Provide the (X, Y) coordinate of the cell's center where the given text is located.  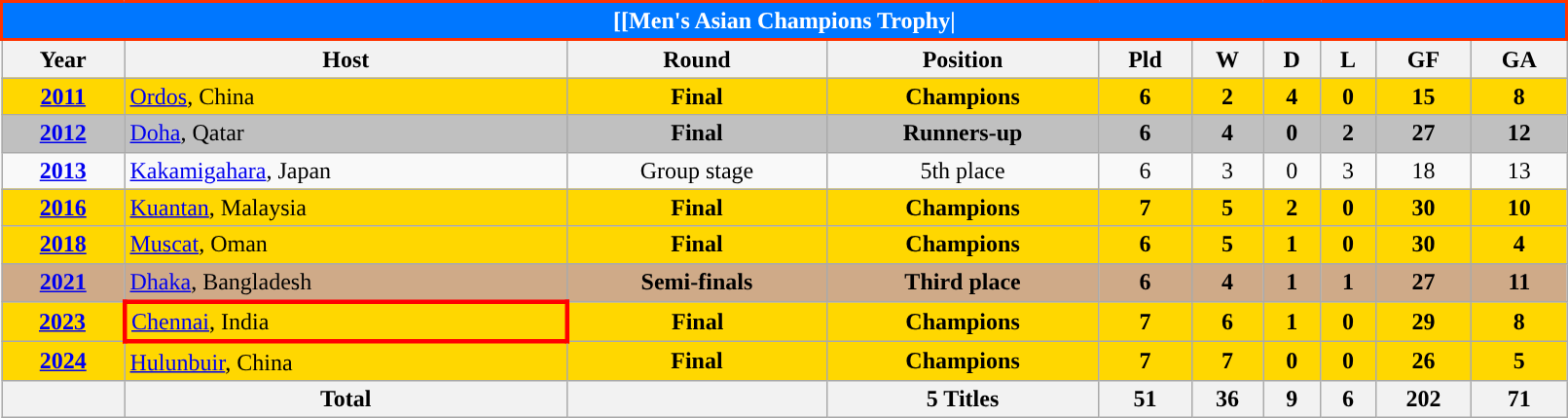
15 (1423, 96)
Round (697, 58)
L (1349, 58)
Pld (1146, 58)
GA (1519, 58)
71 (1519, 399)
2011 (63, 96)
[[Men's Asian Champions Trophy| (784, 21)
Third place (962, 283)
Chennai, India (346, 322)
Kuantan, Malaysia (346, 208)
Dhaka, Bangladesh (346, 283)
Position (962, 58)
Kakamigahara, Japan (346, 171)
2012 (63, 133)
2023 (63, 322)
GF (1423, 58)
13 (1519, 171)
51 (1146, 399)
2016 (63, 208)
5 Titles (962, 399)
10 (1519, 208)
5th place (962, 171)
Host (346, 58)
29 (1423, 322)
Doha, Qatar (346, 133)
26 (1423, 361)
Muscat, Oman (346, 245)
2013 (63, 171)
Semi-finals (697, 283)
Total (346, 399)
202 (1423, 399)
Runners-up (962, 133)
2021 (63, 283)
Hulunbuir, China (346, 361)
Ordos, China (346, 96)
18 (1423, 171)
9 (1293, 399)
11 (1519, 283)
Year (63, 58)
12 (1519, 133)
D (1293, 58)
2024 (63, 361)
36 (1226, 399)
W (1226, 58)
Group stage (697, 171)
2018 (63, 245)
